From the cell containing the given text, extract its center point as (x, y) coordinate. 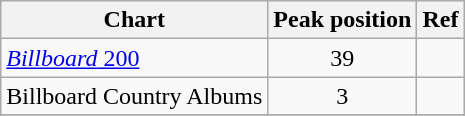
Peak position (342, 20)
Ref (440, 20)
39 (342, 58)
Chart (134, 20)
3 (342, 96)
Billboard 200 (134, 58)
Billboard Country Albums (134, 96)
